Identify which cell holds the provided text, then report its (X, Y) central coordinate. 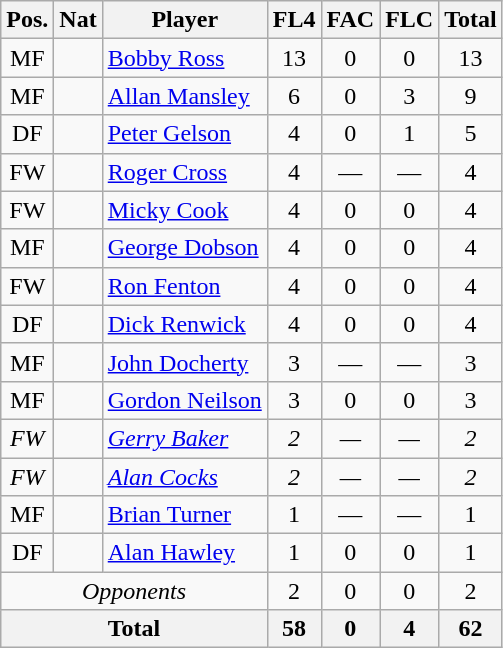
Brian Turner (184, 515)
John Docherty (184, 362)
Peter Gelson (184, 134)
George Dobson (184, 248)
Alan Cocks (184, 477)
FL4 (294, 20)
Player (184, 20)
Opponents (134, 591)
Alan Hawley (184, 553)
58 (294, 629)
Gerry Baker (184, 438)
Gordon Neilson (184, 400)
Nat (78, 20)
Allan Mansley (184, 96)
Roger Cross (184, 172)
FLC (410, 20)
Dick Renwick (184, 324)
FAC (350, 20)
Pos. (28, 20)
Ron Fenton (184, 286)
9 (471, 96)
Micky Cook (184, 210)
Bobby Ross (184, 58)
5 (471, 134)
6 (294, 96)
62 (471, 629)
